For the text-containing cell, return its midpoint in (x, y) coordinate format. 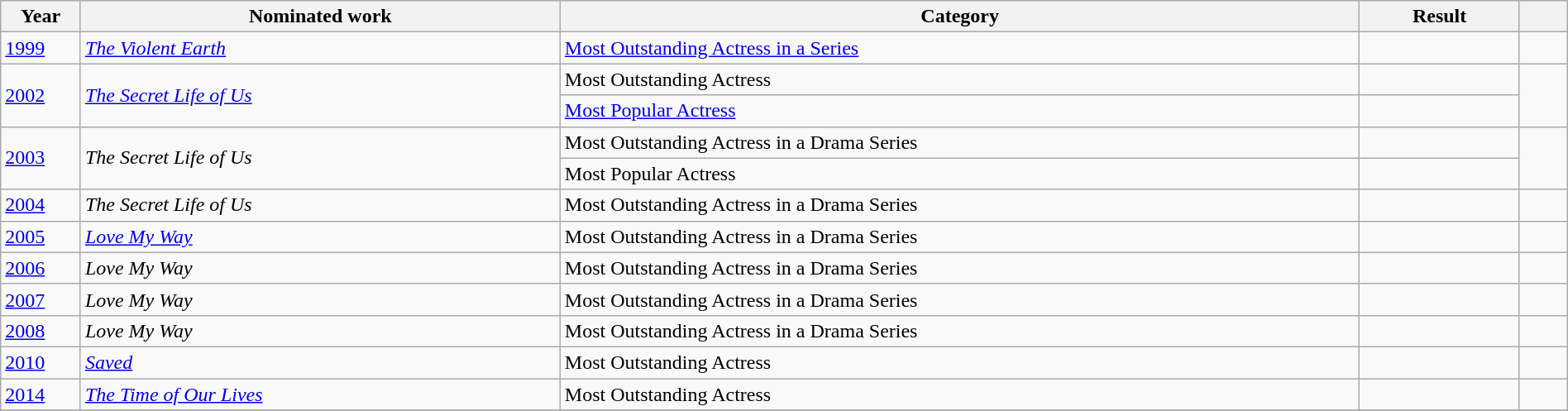
2003 (41, 158)
Most Outstanding Actress in a Series (959, 48)
The Time of Our Lives (320, 394)
Saved (320, 362)
2008 (41, 331)
2007 (41, 299)
2006 (41, 268)
2010 (41, 362)
2004 (41, 205)
Category (959, 17)
The Violent Earth (320, 48)
Nominated work (320, 17)
Year (41, 17)
2002 (41, 95)
2005 (41, 237)
2014 (41, 394)
Result (1439, 17)
1999 (41, 48)
